Output the (X, Y) coordinate of the center of the cell containing the given text.  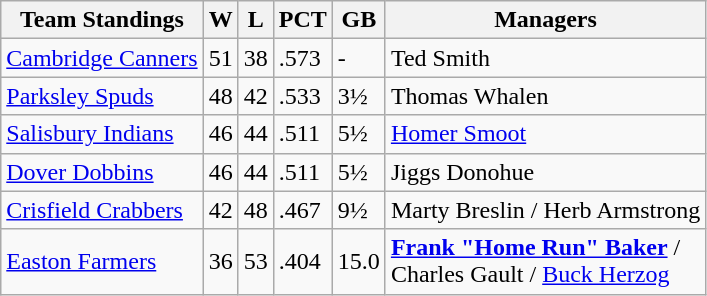
Homer Smoot (545, 134)
38 (256, 58)
51 (220, 58)
GB (358, 20)
.573 (302, 58)
Marty Breslin / Herb Armstrong (545, 210)
Dover Dobbins (102, 172)
Crisfield Crabbers (102, 210)
.404 (302, 262)
9½ (358, 210)
- (358, 58)
L (256, 20)
Ted Smith (545, 58)
Jiggs Donohue (545, 172)
36 (220, 262)
3½ (358, 96)
PCT (302, 20)
Easton Farmers (102, 262)
.533 (302, 96)
Cambridge Canners (102, 58)
Frank "Home Run" Baker / Charles Gault / Buck Herzog (545, 262)
15.0 (358, 262)
Managers (545, 20)
53 (256, 262)
.467 (302, 210)
W (220, 20)
Thomas Whalen (545, 96)
Team Standings (102, 20)
Salisbury Indians (102, 134)
Parksley Spuds (102, 96)
